Identify which cell holds the provided text, then report its [X, Y] central coordinate. 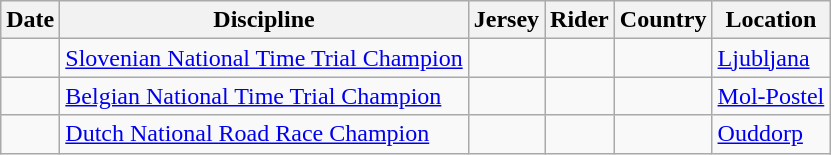
Slovenian National Time Trial Champion [264, 58]
Jersey [506, 20]
Ljubljana [771, 58]
Ouddorp [771, 134]
Rider [580, 20]
Mol-Postel [771, 96]
Dutch National Road Race Champion [264, 134]
Date [30, 20]
Location [771, 20]
Country [663, 20]
Discipline [264, 20]
Belgian National Time Trial Champion [264, 96]
